Determine the (x, y) coordinate at the center of the cell enclosing the given text.  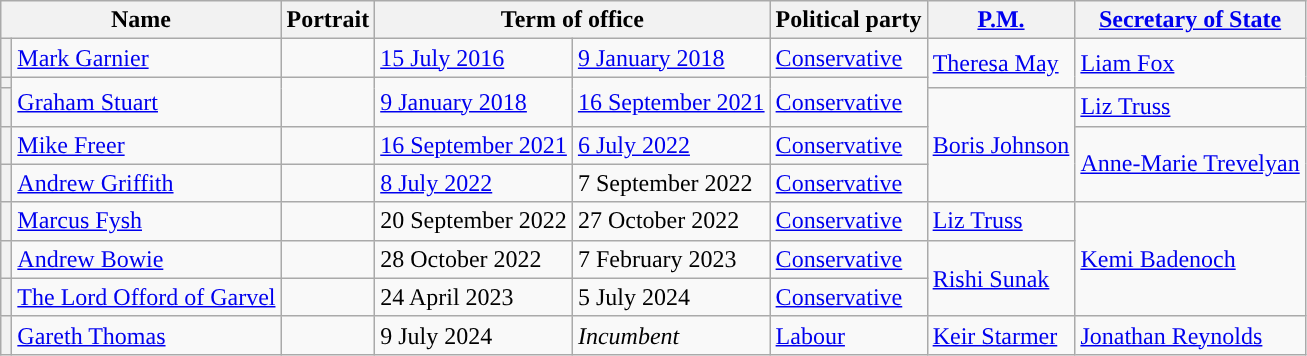
7 September 2022 (671, 183)
Secretary of State (1190, 20)
Liam Fox (1190, 64)
P.M. (1001, 20)
Anne-Marie Trevelyan (1190, 164)
Name (141, 20)
Marcus Fysh (146, 221)
Andrew Griffith (146, 183)
6 July 2022 (671, 145)
Incumbent (671, 335)
27 October 2022 (671, 221)
Andrew Bowie (146, 259)
Portrait (328, 20)
5 July 2024 (671, 297)
Jonathan Reynolds (1190, 335)
Political party (848, 20)
9 July 2024 (474, 335)
Mark Garnier (146, 58)
Term of office (572, 20)
Boris Johnson (1001, 145)
Keir Starmer (1001, 335)
Gareth Thomas (146, 335)
20 September 2022 (474, 221)
15 July 2016 (474, 58)
28 October 2022 (474, 259)
Labour (848, 335)
7 February 2023 (671, 259)
Rishi Sunak (1001, 278)
Theresa May (1001, 64)
8 July 2022 (474, 183)
Kemi Badenoch (1190, 259)
Mike Freer (146, 145)
The Lord Offord of Garvel (146, 297)
24 April 2023 (474, 297)
Graham Stuart (146, 102)
